For the text-containing cell, return its midpoint in (x, y) coordinate format. 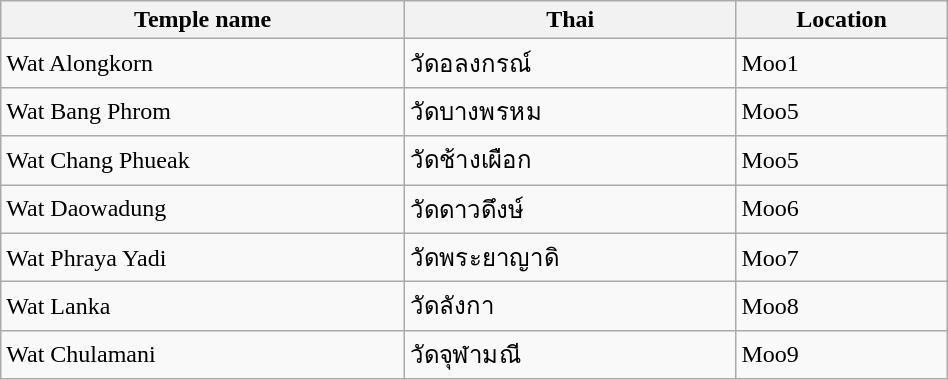
Location (842, 20)
Wat Daowadung (203, 208)
Moo7 (842, 258)
Wat Chang Phueak (203, 160)
วัดบางพรหม (570, 112)
Moo9 (842, 354)
Wat Alongkorn (203, 64)
Moo8 (842, 306)
Wat Phraya Yadi (203, 258)
วัดช้างเผือก (570, 160)
Wat Chulamani (203, 354)
วัดอลงกรณ์ (570, 64)
วัดลังกา (570, 306)
Moo1 (842, 64)
Wat Bang Phrom (203, 112)
วัดดาวดึงษ์ (570, 208)
Thai (570, 20)
วัดพระยาญาดิ (570, 258)
Wat Lanka (203, 306)
Moo6 (842, 208)
วัดจุฬามณี (570, 354)
Temple name (203, 20)
